Find where the given text appears and provide that cell's center as [X, Y] coordinate. 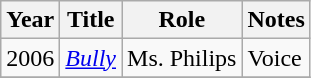
Title [91, 20]
Bully [91, 58]
Year [30, 20]
Role [182, 20]
Notes [276, 20]
2006 [30, 58]
Ms. Philips [182, 58]
Voice [276, 58]
